Search for the cell housing the specified text and yield its (x, y) center coordinate. 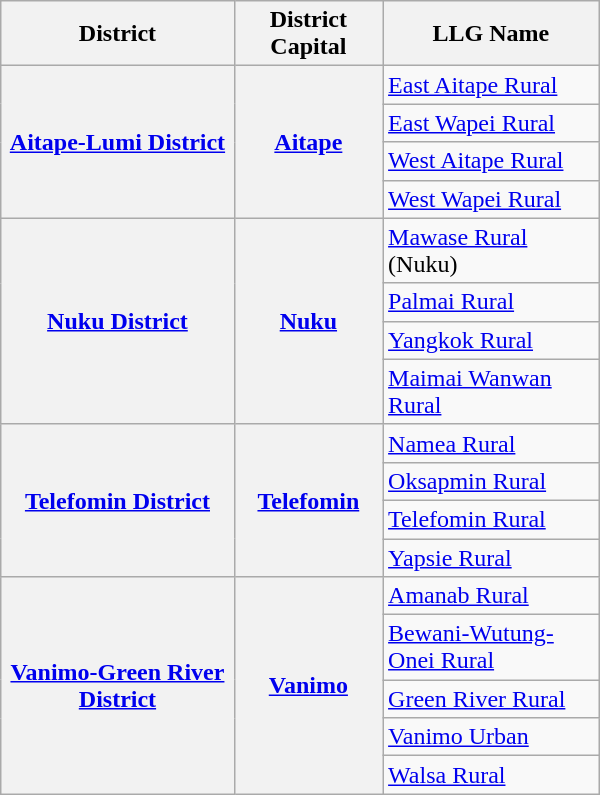
Aitape (308, 142)
District Capital (308, 34)
Vanimo-Green River District (118, 686)
Telefomin (308, 500)
Namea Rural (492, 443)
Telefomin District (118, 500)
Walsa Rural (492, 775)
West Wapei Rural (492, 199)
Nuku District (118, 321)
LLG Name (492, 34)
Oksapmin Rural (492, 481)
Yangkok Rural (492, 340)
Palmai Rural (492, 302)
Maimai Wanwan Rural (492, 392)
Amanab Rural (492, 596)
Green River Rural (492, 699)
East Wapei Rural (492, 123)
Vanimo Urban (492, 737)
District (118, 34)
Vanimo (308, 686)
Nuku (308, 321)
Yapsie Rural (492, 557)
Bewani-Wutung-Onei Rural (492, 648)
Mawase Rural (Nuku) (492, 250)
West Aitape Rural (492, 161)
Telefomin Rural (492, 519)
East Aitape Rural (492, 85)
Aitape-Lumi District (118, 142)
